Output the (x, y) coordinate of the center of the cell containing the given text.  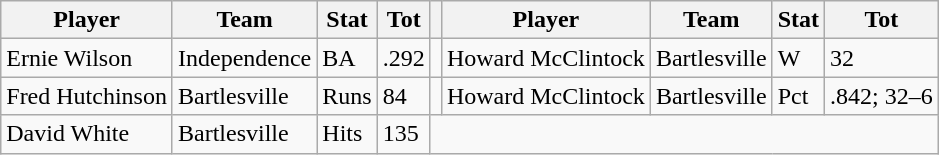
Independence (244, 58)
BA (347, 58)
Hits (347, 134)
84 (404, 96)
W (798, 58)
Ernie Wilson (87, 58)
David White (87, 134)
.842; 32–6 (882, 96)
Runs (347, 96)
Pct (798, 96)
.292 (404, 58)
Fred Hutchinson (87, 96)
135 (404, 134)
32 (882, 58)
